Find where the given text appears and provide that cell's center as [x, y] coordinate. 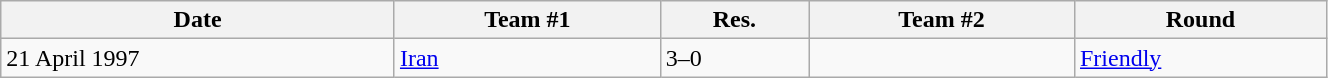
Date [198, 20]
Team #1 [527, 20]
Friendly [1200, 58]
3–0 [734, 58]
Res. [734, 20]
Round [1200, 20]
Team #2 [942, 20]
Iran [527, 58]
21 April 1997 [198, 58]
